Output the [x, y] coordinate of the center of the cell containing the given text.  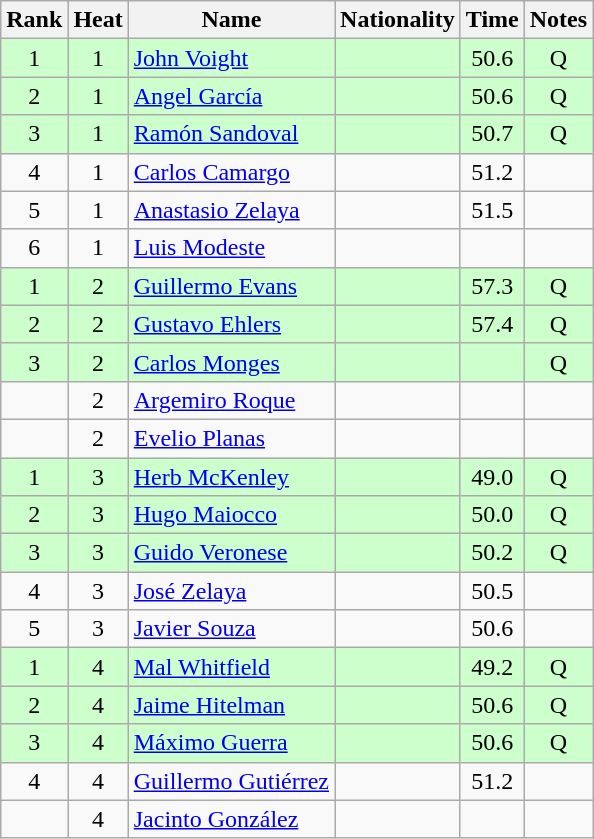
Jaime Hitelman [231, 705]
Nationality [398, 20]
Argemiro Roque [231, 400]
Gustavo Ehlers [231, 324]
Javier Souza [231, 629]
50.2 [492, 553]
José Zelaya [231, 591]
Ramón Sandoval [231, 134]
Guido Veronese [231, 553]
Hugo Maiocco [231, 515]
Luis Modeste [231, 248]
Carlos Camargo [231, 172]
John Voight [231, 58]
Name [231, 20]
57.3 [492, 286]
Jacinto González [231, 819]
Guillermo Evans [231, 286]
50.0 [492, 515]
6 [34, 248]
Guillermo Gutiérrez [231, 781]
Notes [558, 20]
50.5 [492, 591]
Evelio Planas [231, 438]
Angel García [231, 96]
Heat [98, 20]
49.0 [492, 477]
Time [492, 20]
Carlos Monges [231, 362]
Rank [34, 20]
50.7 [492, 134]
Máximo Guerra [231, 743]
Anastasio Zelaya [231, 210]
Mal Whitfield [231, 667]
49.2 [492, 667]
51.5 [492, 210]
Herb McKenley [231, 477]
57.4 [492, 324]
